Extract the (X, Y) coordinate from the center of the cell holding the provided text.  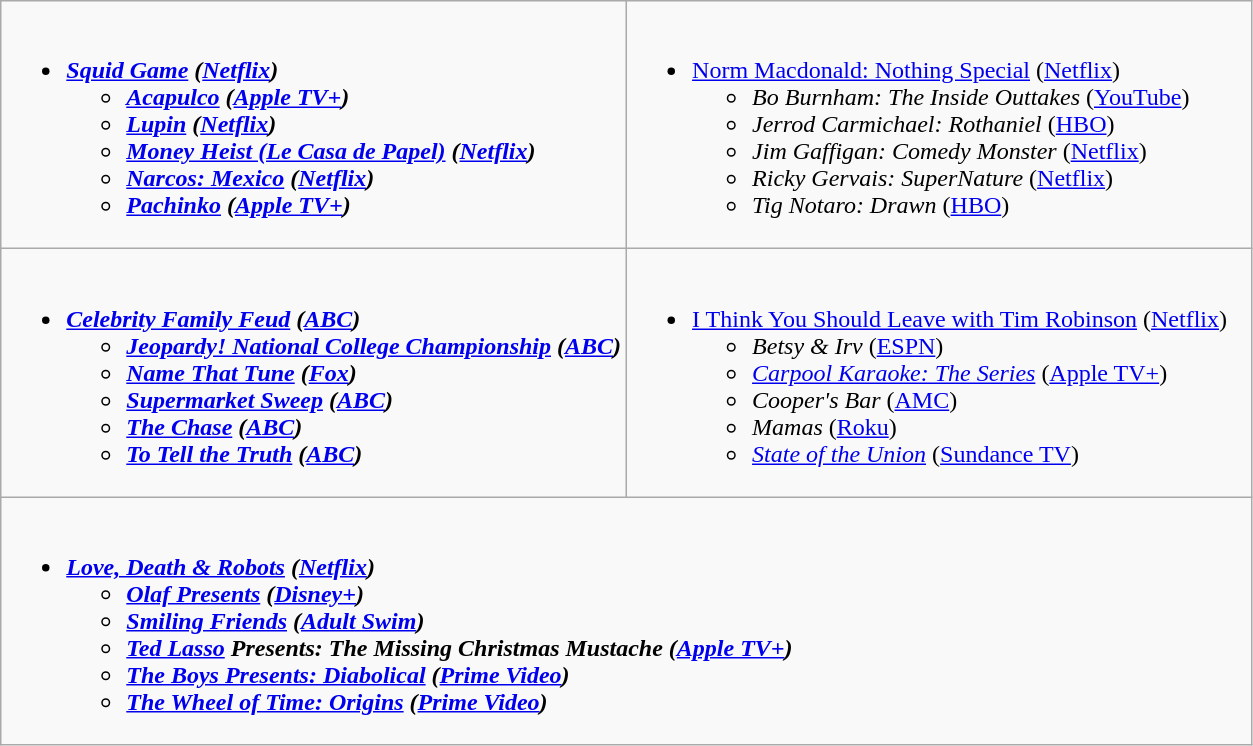
Squid Game (Netflix)Acapulco (Apple TV+)Lupin (Netflix)Money Heist (Le Casa de Papel) (Netflix)Narcos: Mexico (Netflix)Pachinko (Apple TV+) (314, 125)
